Locate the cell with the specified text and output its (x, y) center coordinate. 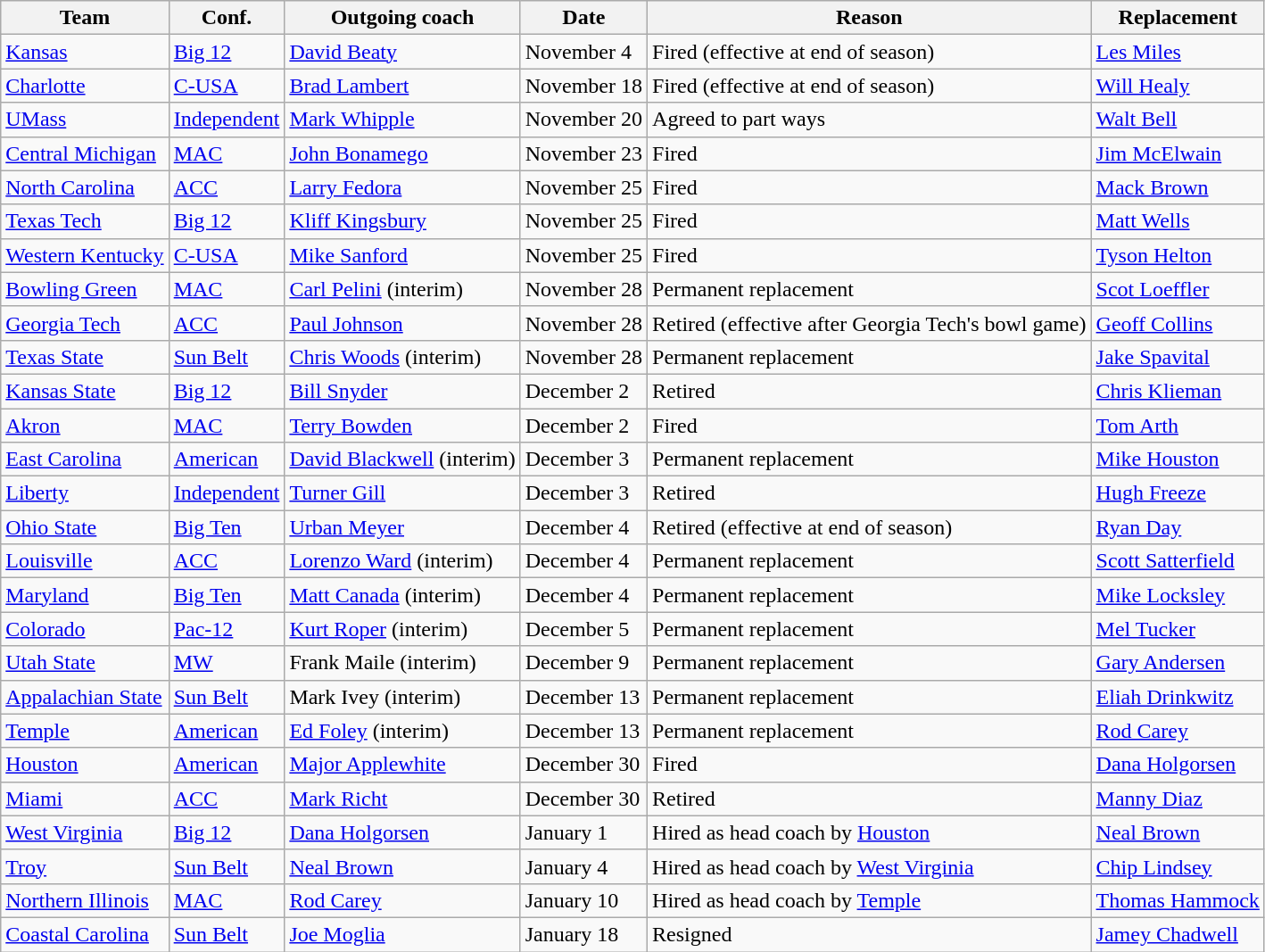
Walt Bell (1178, 120)
Joe Moglia (402, 934)
Geoff Collins (1178, 323)
Kliff Kingsbury (402, 221)
Mark Ivey (interim) (402, 697)
November 20 (583, 120)
Liberty (85, 493)
Mel Tucker (1178, 629)
Utah State (85, 663)
Maryland (85, 595)
East Carolina (85, 459)
Turner Gill (402, 493)
January 10 (583, 900)
Texas State (85, 357)
Ryan Day (1178, 527)
Central Michigan (85, 153)
Houston (85, 765)
Georgia Tech (85, 323)
Paul Johnson (402, 323)
November 18 (583, 86)
Bowling Green (85, 289)
Mike Locksley (1178, 595)
Bill Snyder (402, 391)
Frank Maile (interim) (402, 663)
December 9 (583, 663)
Chip Lindsey (1178, 866)
January 1 (583, 832)
David Blackwell (interim) (402, 459)
Retired (effective at end of season) (870, 527)
Hired as head coach by Houston (870, 832)
Miami (85, 799)
Outgoing coach (402, 18)
Jim McElwain (1178, 153)
Kurt Roper (interim) (402, 629)
Western Kentucky (85, 255)
Replacement (1178, 18)
Matt Wells (1178, 221)
Lorenzo Ward (interim) (402, 561)
John Bonamego (402, 153)
Colorado (85, 629)
Mark Richt (402, 799)
Ed Foley (interim) (402, 731)
Thomas Hammock (1178, 900)
Jamey Chadwell (1178, 934)
Hired as head coach by West Virginia (870, 866)
Kansas (85, 52)
Mark Whipple (402, 120)
Date (583, 18)
Urban Meyer (402, 527)
Matt Canada (interim) (402, 595)
Kansas State (85, 391)
West Virginia (85, 832)
Scott Satterfield (1178, 561)
November 23 (583, 153)
Les Miles (1178, 52)
Tyson Helton (1178, 255)
Manny Diaz (1178, 799)
Retired (effective after Georgia Tech's bowl game) (870, 323)
Team (85, 18)
Troy (85, 866)
Gary Andersen (1178, 663)
David Beaty (402, 52)
Northern Illinois (85, 900)
Terry Bowden (402, 426)
January 4 (583, 866)
North Carolina (85, 187)
Major Applewhite (402, 765)
Chris Woods (interim) (402, 357)
Temple (85, 731)
Jake Spavital (1178, 357)
Mike Houston (1178, 459)
Louisville (85, 561)
Tom Arth (1178, 426)
November 4 (583, 52)
Conf. (227, 18)
Pac-12 (227, 629)
Chris Klieman (1178, 391)
Agreed to part ways (870, 120)
Appalachian State (85, 697)
Texas Tech (85, 221)
MW (227, 663)
Mike Sanford (402, 255)
Will Healy (1178, 86)
Scot Loeffler (1178, 289)
Hired as head coach by Temple (870, 900)
Hugh Freeze (1178, 493)
Mack Brown (1178, 187)
January 18 (583, 934)
Reason (870, 18)
December 5 (583, 629)
Carl Pelini (interim) (402, 289)
Coastal Carolina (85, 934)
Larry Fedora (402, 187)
Resigned (870, 934)
Akron (85, 426)
Brad Lambert (402, 86)
Eliah Drinkwitz (1178, 697)
Ohio State (85, 527)
Charlotte (85, 86)
UMass (85, 120)
